Provide the [X, Y] coordinate of the cell's center where the given text is located.  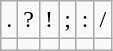
; [68, 20]
: [85, 20]
/ [103, 20]
. [10, 20]
? [29, 20]
! [50, 20]
